Determine the [X, Y] coordinate at the center of the cell enclosing the given text.  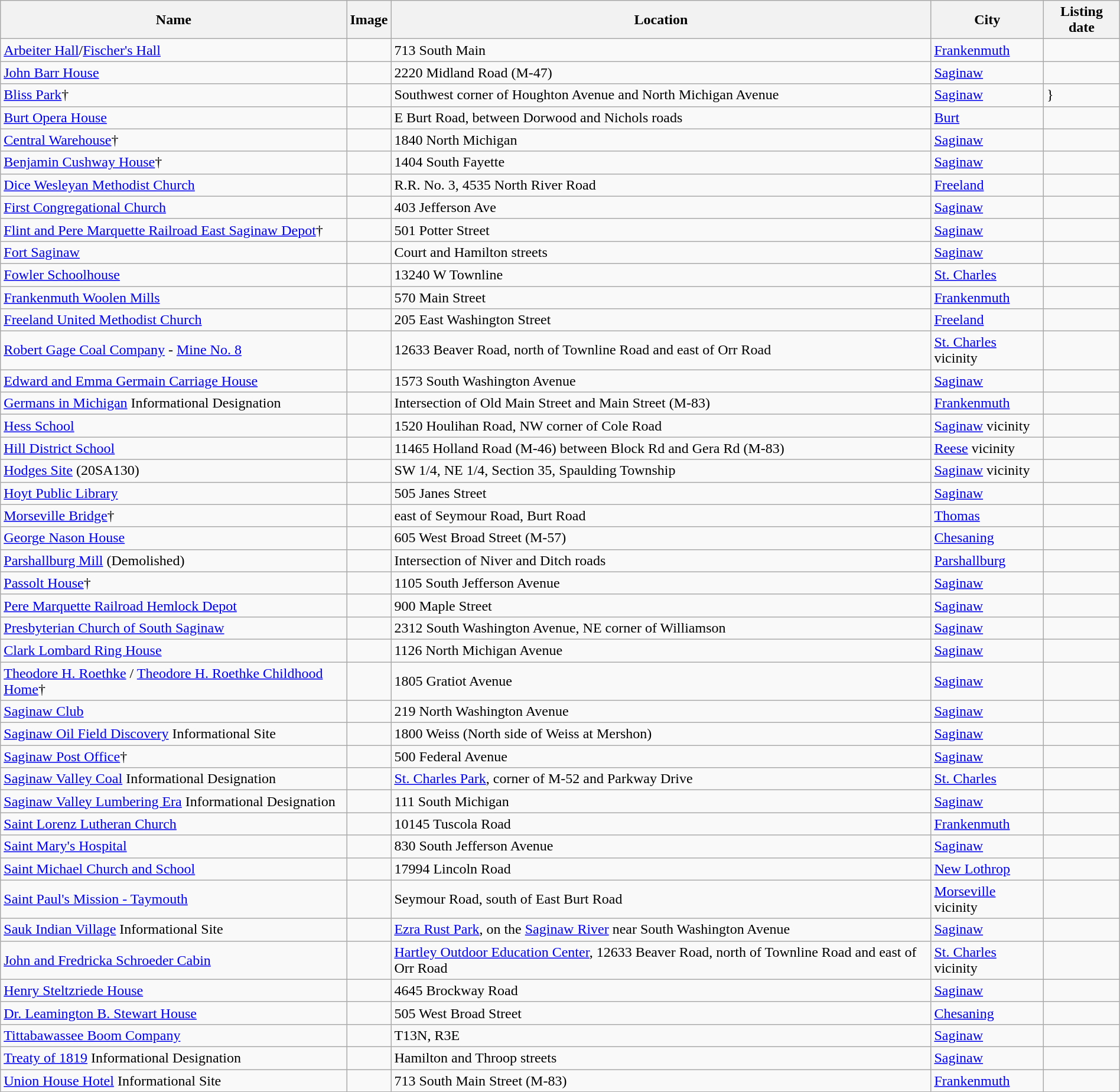
east of Seymour Road, Burt Road [661, 516]
Clark Lombard Ring House [174, 650]
Burt Opera House [174, 118]
Ezra Rust Park, on the Saginaw River near South Washington Avenue [661, 930]
Henry Steltzriede House [174, 990]
Hamilton and Throop streets [661, 1058]
Germans in Michigan Informational Designation [174, 403]
New Lothrop [988, 869]
Hartley Outdoor Education Center, 12633 Beaver Road, north of Townline Road and east of Orr Road [661, 960]
John Barr House [174, 73]
Morseville Bridge† [174, 516]
Flint and Pere Marquette Railroad East Saginaw Depot† [174, 230]
2220 Midland Road (M-47) [661, 73]
Intersection of Niver and Ditch roads [661, 560]
Listing date [1082, 20]
Saginaw Oil Field Discovery Informational Site [174, 734]
Benjamin Cushway House† [174, 162]
Saint Michael Church and School [174, 869]
Union House Hotel Informational Site [174, 1080]
11465 Holland Road (M-46) between Block Rd and Gera Rd (M-83) [661, 448]
111 South Michigan [661, 801]
Reese vicinity [988, 448]
Presbyterian Church of South Saginaw [174, 628]
George Nason House [174, 538]
Sauk Indian Village Informational Site [174, 930]
13240 W Townline [661, 275]
Treaty of 1819 Informational Designation [174, 1058]
Saginaw Club [174, 712]
Saginaw Post Office† [174, 757]
219 North Washington Avenue [661, 712]
Hill District School [174, 448]
Name [174, 20]
Saint Lorenz Lutheran Church [174, 824]
E Burt Road, between Dorwood and Nichols roads [661, 118]
Saint Mary's Hospital [174, 846]
713 South Main [661, 50]
830 South Jefferson Avenue [661, 846]
City [988, 20]
Thomas [988, 516]
1126 North Michigan Avenue [661, 650]
Arbeiter Hall/Fischer's Hall [174, 50]
Burt [988, 118]
1105 South Jefferson Avenue [661, 583]
Saginaw Valley Lumbering Era Informational Designation [174, 801]
Intersection of Old Main Street and Main Street (M-83) [661, 403]
17994 Lincoln Road [661, 869]
Location [661, 20]
Dr. Leamington B. Stewart House [174, 1013]
505 West Broad Street [661, 1013]
Dice Wesleyan Methodist Church [174, 185]
570 Main Street [661, 297]
1800 Weiss (North side of Weiss at Mershon) [661, 734]
4645 Brockway Road [661, 990]
Southwest corner of Houghton Avenue and North Michigan Avenue [661, 95]
R.R. No. 3, 4535 North River Road [661, 185]
Seymour Road, south of East Burt Road [661, 899]
501 Potter Street [661, 230]
Image [369, 20]
Fowler Schoolhouse [174, 275]
T13N, R3E [661, 1035]
Bliss Park† [174, 95]
First Congregational Church [174, 207]
Hodges Site (20SA130) [174, 471]
Parshallburg [988, 560]
Frankenmuth Woolen Mills [174, 297]
Morseville vicinity [988, 899]
Hess School [174, 426]
12633 Beaver Road, north of Townline Road and east of Orr Road [661, 351]
10145 Tuscola Road [661, 824]
Saginaw Valley Coal Informational Designation [174, 779]
Passolt House† [174, 583]
Pere Marquette Railroad Hemlock Depot [174, 605]
605 West Broad Street (M-57) [661, 538]
Hoyt Public Library [174, 493]
505 Janes Street [661, 493]
Robert Gage Coal Company - Mine No. 8 [174, 351]
Edward and Emma Germain Carriage House [174, 381]
403 Jefferson Ave [661, 207]
Parshallburg Mill (Demolished) [174, 560]
713 South Main Street (M-83) [661, 1080]
900 Maple Street [661, 605]
SW 1/4, NE 1/4, Section 35, Spaulding Township [661, 471]
Theodore H. Roethke / Theodore H. Roethke Childhood Home† [174, 680]
Saint Paul's Mission - Taymouth [174, 899]
Court and Hamilton streets [661, 252]
205 East Washington Street [661, 320]
Central Warehouse† [174, 140]
Freeland United Methodist Church [174, 320]
1573 South Washington Avenue [661, 381]
Fort Saginaw [174, 252]
Tittabawassee Boom Company [174, 1035]
500 Federal Avenue [661, 757]
1840 North Michigan [661, 140]
St. Charles Park, corner of M-52 and Parkway Drive [661, 779]
1520 Houlihan Road, NW corner of Cole Road [661, 426]
} [1082, 95]
1805 Gratiot Avenue [661, 680]
1404 South Fayette [661, 162]
John and Fredricka Schroeder Cabin [174, 960]
2312 South Washington Avenue, NE corner of Williamson [661, 628]
